Detect which cell encompasses the target text, then output its [X, Y] center coordinate. 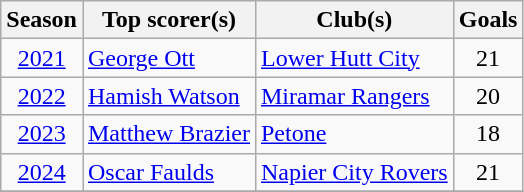
Napier City Rovers [354, 172]
George Ott [168, 58]
18 [488, 134]
2022 [42, 96]
Petone [354, 134]
2024 [42, 172]
Oscar Faulds [168, 172]
Season [42, 20]
Lower Hutt City [354, 58]
Hamish Watson [168, 96]
2023 [42, 134]
Club(s) [354, 20]
Miramar Rangers [354, 96]
Goals [488, 20]
20 [488, 96]
Top scorer(s) [168, 20]
Matthew Brazier [168, 134]
2021 [42, 58]
